Return the [x, y] coordinate for the center point of the cell that contains the specified text.  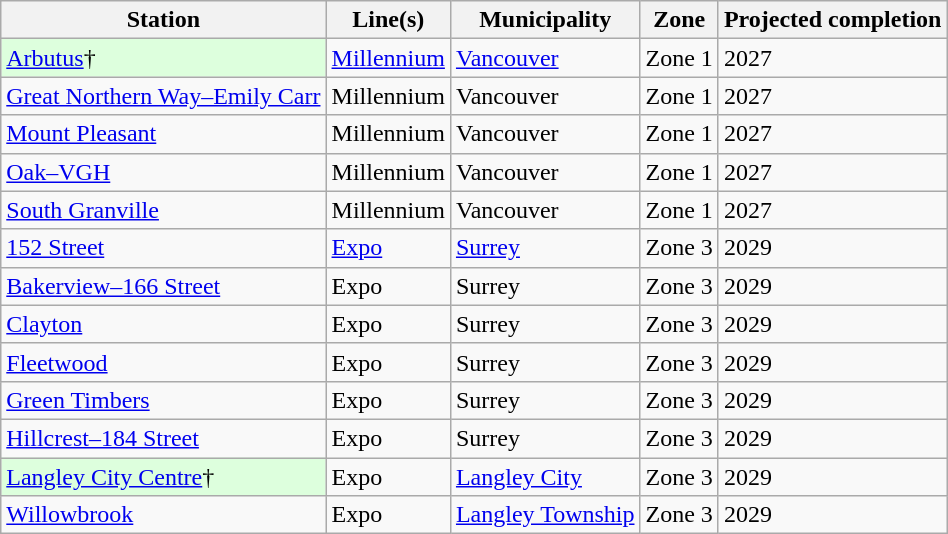
Projected completion [832, 20]
Zone [679, 20]
Green Timbers [164, 400]
Station [164, 20]
Municipality [545, 20]
Arbutus† [164, 58]
Langley City Centre† [164, 477]
Clayton [164, 324]
Oak–VGH [164, 172]
Bakerview–166 Street [164, 286]
South Granville [164, 210]
Hillcrest–184 Street [164, 438]
Line(s) [388, 20]
152 Street [164, 248]
Langley Township [545, 515]
Fleetwood [164, 362]
Willowbrook [164, 515]
Mount Pleasant [164, 134]
Langley City [545, 477]
Great Northern Way–Emily Carr [164, 96]
